Determine the (x, y) coordinate at the center of the cell enclosing the given text.  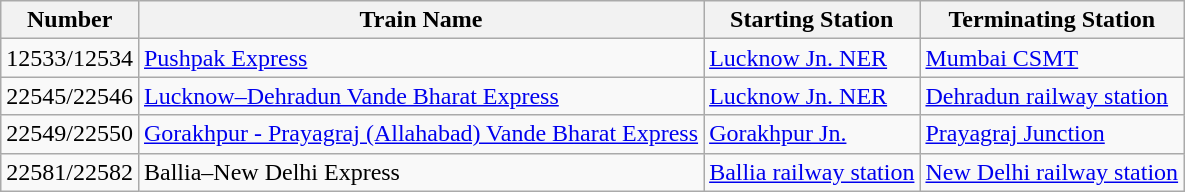
Ballia railway station (812, 172)
Ballia–New Delhi Express (420, 172)
Gorakhpur Jn. (812, 134)
Train Name (420, 20)
Dehradun railway station (1052, 96)
Pushpak Express (420, 58)
Terminating Station (1052, 20)
Number (70, 20)
Gorakhpur - Prayagraj (Allahabad) Vande Bharat Express (420, 134)
Lucknow–Dehradun Vande Bharat Express (420, 96)
Mumbai CSMT (1052, 58)
22545/22546 (70, 96)
12533/12534 (70, 58)
Starting Station (812, 20)
22549/22550 (70, 134)
Prayagraj Junction (1052, 134)
22581/22582 (70, 172)
New Delhi railway station (1052, 172)
